Extract the [x, y] coordinate from the center of the cell holding the provided text.  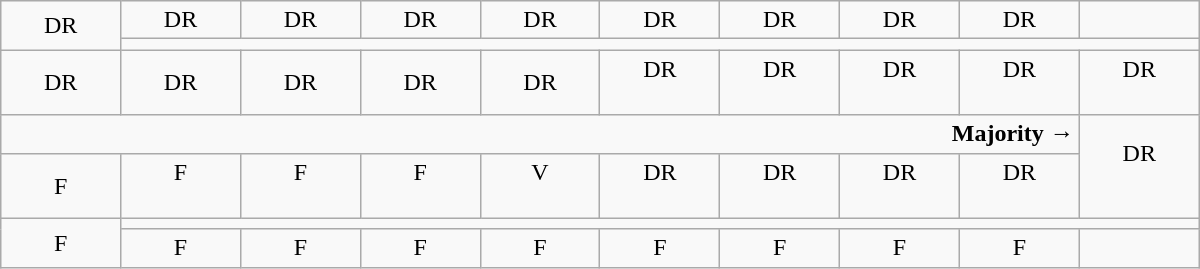
Majority → [540, 134]
V [540, 186]
